Scan for the cell matching the given text and deliver its (X, Y) coordinate at center. 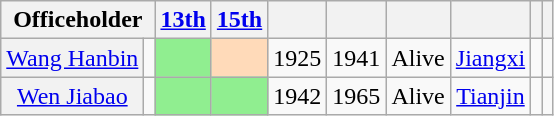
Wang Hanbin (72, 58)
1965 (356, 96)
1942 (298, 96)
Jiangxi (490, 58)
1941 (356, 58)
15th (239, 20)
Tianjin (490, 96)
1925 (298, 58)
Wen Jiabao (72, 96)
13th (183, 20)
Officeholder (78, 20)
